Search for the cell housing the specified text and yield its (X, Y) center coordinate. 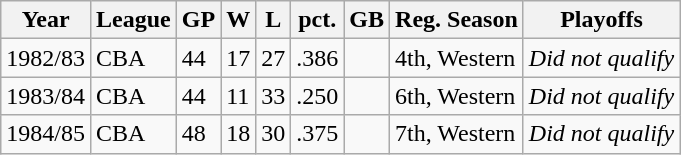
.386 (318, 58)
.250 (318, 96)
11 (238, 96)
1983/84 (46, 96)
1984/85 (46, 134)
Year (46, 20)
W (238, 20)
GB (367, 20)
pct. (318, 20)
17 (238, 58)
Reg. Season (457, 20)
.375 (318, 134)
6th, Western (457, 96)
League (133, 20)
7th, Western (457, 134)
33 (274, 96)
1982/83 (46, 58)
4th, Western (457, 58)
48 (198, 134)
GP (198, 20)
27 (274, 58)
Playoffs (601, 20)
L (274, 20)
18 (238, 134)
30 (274, 134)
